Capture the cell that displays the provided text and extract its [X, Y] central coordinate. 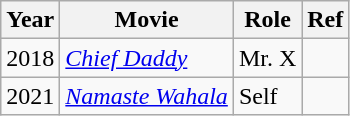
Year [30, 20]
Role [267, 20]
2018 [30, 58]
Namaste Wahala [147, 96]
Mr. X [267, 58]
Movie [147, 20]
Chief Daddy [147, 58]
Self [267, 96]
2021 [30, 96]
Ref [326, 20]
